Extract the [X, Y] coordinate from the center of the cell holding the provided text.  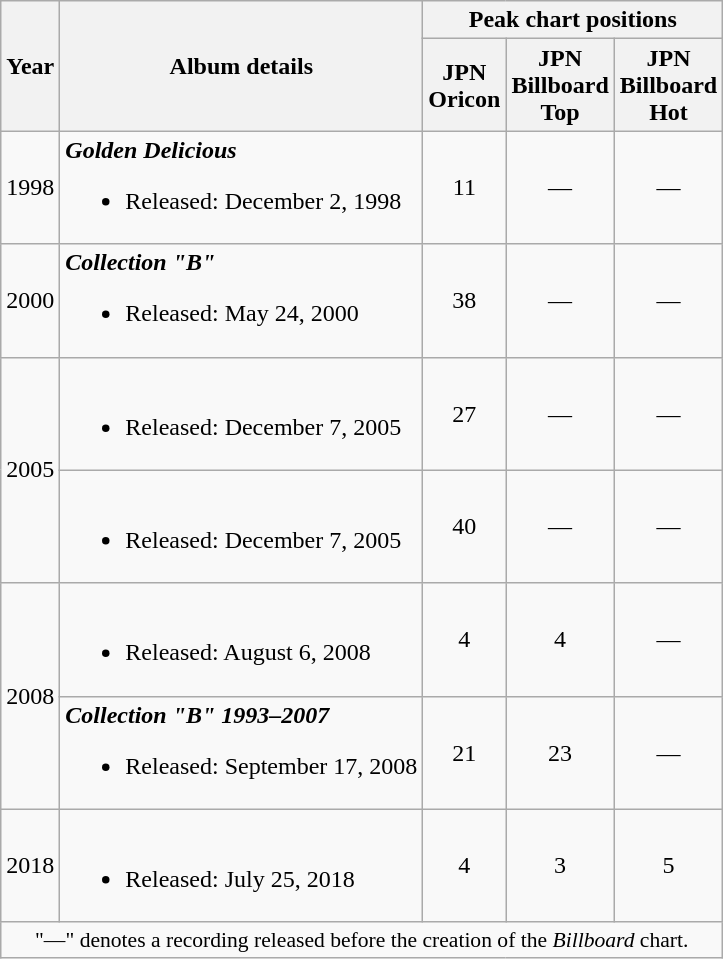
1998 [30, 188]
Album details [242, 66]
3 [560, 866]
27 [464, 414]
Released: July 25, 2018 [242, 866]
2005 [30, 470]
JPNOricon [464, 85]
21 [464, 752]
"—" denotes a recording released before the creation of the Billboard chart. [362, 940]
JPNBillboardTop [560, 85]
Collection "B" 1993–2007Released: September 17, 2008 [242, 752]
38 [464, 300]
Released: August 6, 2008 [242, 640]
23 [560, 752]
Year [30, 66]
5 [668, 866]
40 [464, 526]
Collection "B"Released: May 24, 2000 [242, 300]
2018 [30, 866]
JPNBillboardHot [668, 85]
2008 [30, 696]
2000 [30, 300]
Golden DeliciousReleased: December 2, 1998 [242, 188]
11 [464, 188]
Peak chart positions [573, 20]
